Locate the cell with the specified text and output its [X, Y] center coordinate. 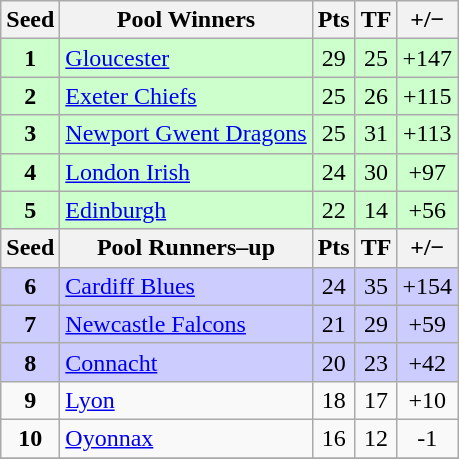
9 [30, 400]
5 [30, 210]
2 [30, 96]
26 [376, 96]
Newport Gwent Dragons [186, 134]
Newcastle Falcons [186, 324]
Gloucester [186, 58]
Pool Winners [186, 20]
20 [334, 362]
6 [30, 286]
22 [334, 210]
10 [30, 438]
Cardiff Blues [186, 286]
8 [30, 362]
Lyon [186, 400]
Exeter Chiefs [186, 96]
London Irish [186, 172]
+59 [428, 324]
1 [30, 58]
35 [376, 286]
14 [376, 210]
Connacht [186, 362]
-1 [428, 438]
+113 [428, 134]
+97 [428, 172]
17 [376, 400]
Pool Runners–up [186, 248]
7 [30, 324]
18 [334, 400]
23 [376, 362]
+115 [428, 96]
+56 [428, 210]
12 [376, 438]
Edinburgh [186, 210]
4 [30, 172]
+10 [428, 400]
21 [334, 324]
+42 [428, 362]
+147 [428, 58]
Oyonnax [186, 438]
31 [376, 134]
30 [376, 172]
16 [334, 438]
3 [30, 134]
+154 [428, 286]
